Output the (x, y) coordinate of the center of the cell containing the given text.  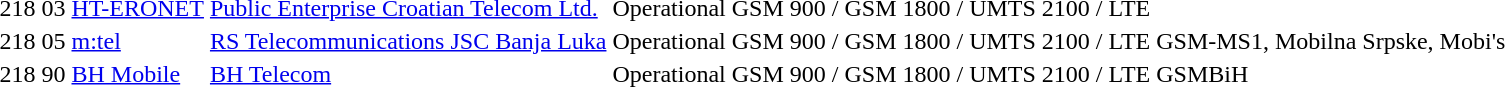
05 (54, 41)
GSM 900 / GSM 1800 / UMTS 2100 / LTE (941, 41)
RS Telecommunications JSC Banja Luka (408, 41)
Operational (669, 41)
m:tel (138, 41)
